Pinpoint the cell where the given text exists, returning its (x, y) midpoint coordinate. 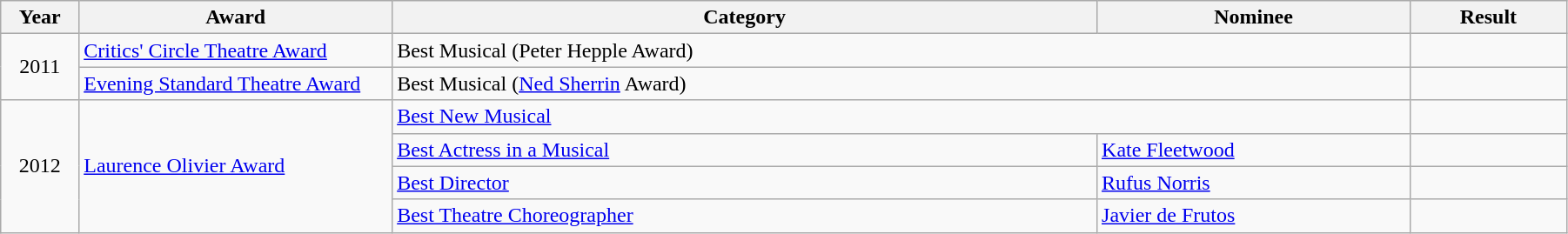
Nominee (1254, 17)
Best Musical (Peter Hepple Award) (901, 50)
Best Actress in a Musical (745, 150)
2011 (40, 67)
Rufus Norris (1254, 183)
Result (1488, 17)
Best Theatre Choreographer (745, 216)
Year (40, 17)
Best New Musical (901, 117)
Kate Fleetwood (1254, 150)
Best Director (745, 183)
Award (236, 17)
Evening Standard Theatre Award (236, 84)
Javier de Frutos (1254, 216)
2012 (40, 166)
Laurence Olivier Award (236, 166)
Category (745, 17)
Critics' Circle Theatre Award (236, 50)
Best Musical (Ned Sherrin Award) (901, 84)
